Extract the [X, Y] coordinate from the center of the cell holding the provided text.  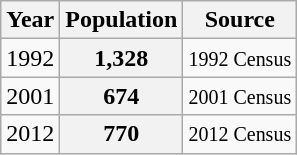
2001 Census [240, 96]
1992 Census [240, 58]
770 [122, 134]
1,328 [122, 58]
2001 [30, 96]
Source [240, 20]
Year [30, 20]
Population [122, 20]
674 [122, 96]
1992 [30, 58]
2012 [30, 134]
2012 Census [240, 134]
